Locate the cell with the specified text and output its (x, y) center coordinate. 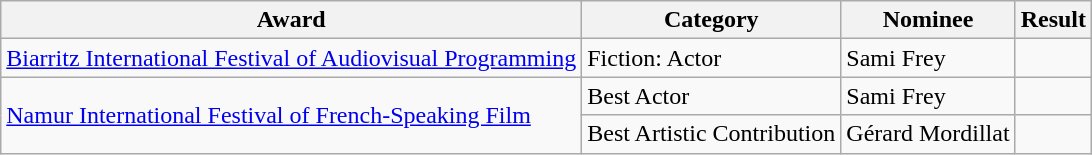
Fiction: Actor (712, 58)
Category (712, 20)
Best Artistic Contribution (712, 134)
Nominee (928, 20)
Result (1053, 20)
Award (292, 20)
Gérard Mordillat (928, 134)
Namur International Festival of French-Speaking Film (292, 115)
Biarritz International Festival of Audiovisual Programming (292, 58)
Best Actor (712, 96)
